Return (x, y) of the center of cell containing provided text 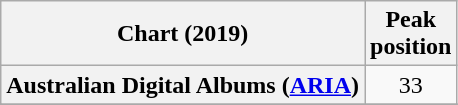
Chart (2019) (183, 34)
Australian Digital Albums (ARIA) (183, 85)
Peakposition (411, 34)
33 (411, 85)
